Locate the cell with the specified text and output its (x, y) center coordinate. 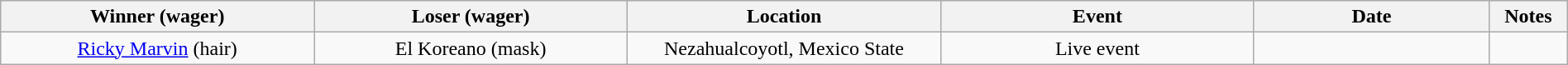
Event (1097, 17)
Location (784, 17)
Live event (1097, 48)
Winner (wager) (157, 17)
Ricky Marvin (hair) (157, 48)
El Koreano (mask) (471, 48)
Notes (1528, 17)
Nezahualcoyotl, Mexico State (784, 48)
Loser (wager) (471, 17)
Date (1371, 17)
